Provide the (X, Y) coordinate of the cell's center where the given text is located.  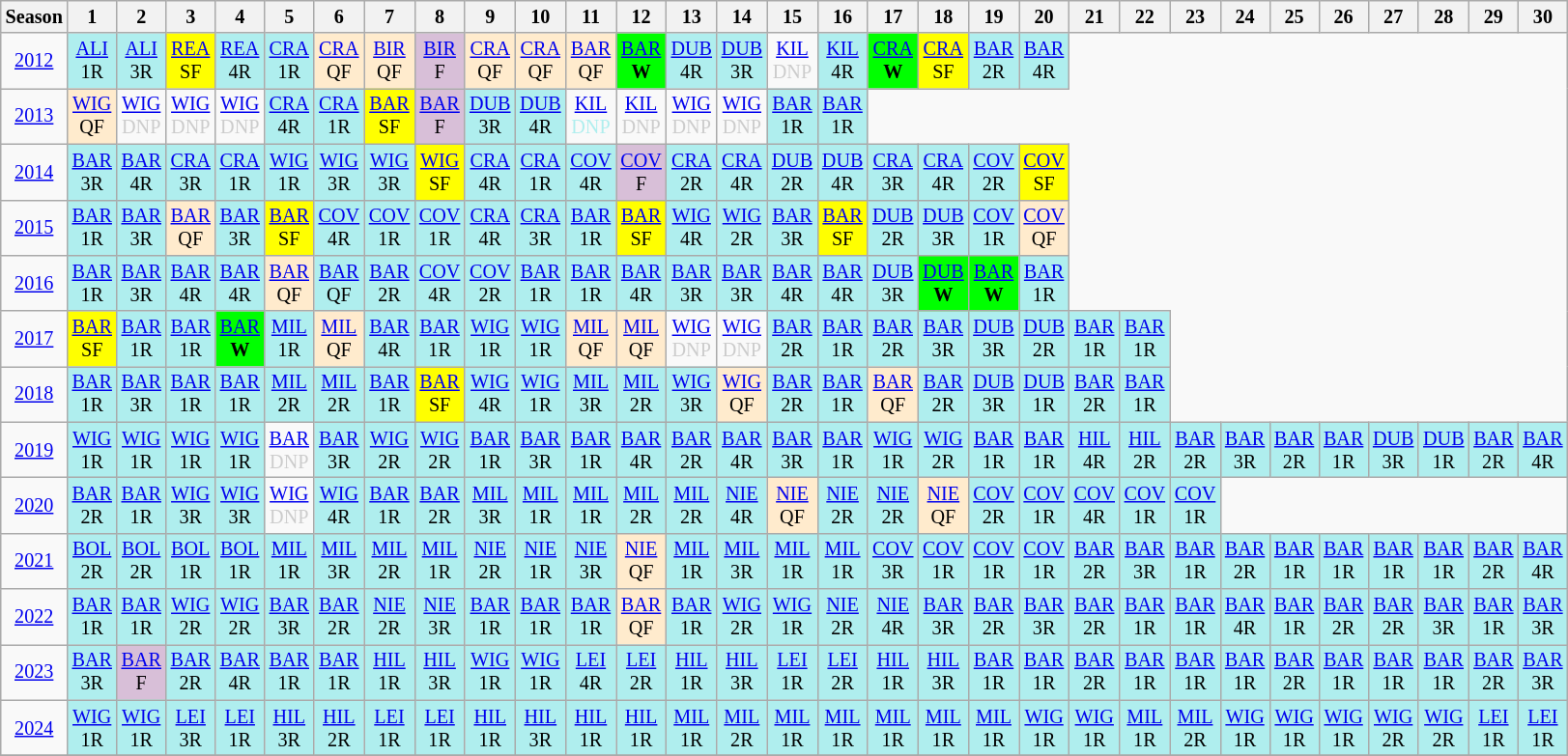
14 (742, 17)
21 (1095, 17)
6 (339, 17)
2020 (35, 506)
DUBW (943, 284)
CRAW (893, 61)
REA4R (240, 61)
BIRF (440, 61)
2018 (35, 395)
12 (641, 17)
LEI3R (191, 728)
COV3R (893, 561)
COVQF (1044, 228)
COVSF (1044, 172)
3 (191, 17)
REASF (191, 61)
NIE1R (540, 561)
2021 (35, 561)
4 (240, 17)
ALI1R (93, 61)
BIRQF (389, 61)
20 (1044, 17)
28 (1443, 17)
25 (1295, 17)
WIGSF (440, 172)
2013 (35, 117)
2019 (35, 450)
LEI4R (590, 673)
HIL4R (1095, 450)
30 (1542, 17)
2012 (35, 61)
2014 (35, 172)
27 (1393, 17)
22 (1145, 17)
KIL4R (842, 61)
8 (440, 17)
2016 (35, 284)
Season (35, 17)
9 (490, 17)
7 (389, 17)
2024 (35, 728)
CRASF (943, 61)
23 (1195, 17)
2022 (35, 617)
19 (993, 17)
18 (943, 17)
2017 (35, 339)
29 (1494, 17)
15 (792, 17)
5 (290, 17)
24 (1244, 17)
16 (842, 17)
CRA2R (692, 172)
10 (540, 17)
13 (692, 17)
ALI3R (141, 61)
COVF (641, 172)
26 (1343, 17)
BARDNP (290, 450)
11 (590, 17)
2023 (35, 673)
1 (93, 17)
2 (141, 17)
2015 (35, 228)
17 (893, 17)
